Find where the given text appears and provide that cell's center as [x, y] coordinate. 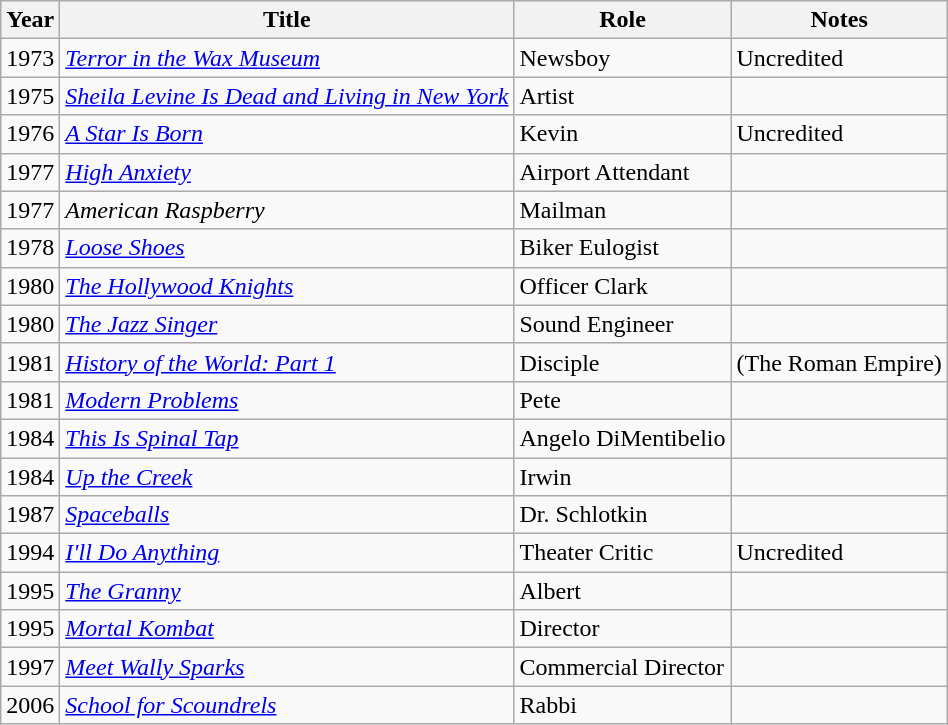
Artist [622, 96]
Sound Engineer [622, 324]
(The Roman Empire) [839, 362]
The Jazz Singer [287, 324]
High Anxiety [287, 172]
Rabbi [622, 705]
Loose Shoes [287, 248]
Director [622, 629]
Up the Creek [287, 477]
Spaceballs [287, 515]
Modern Problems [287, 400]
This Is Spinal Tap [287, 438]
Mortal Kombat [287, 629]
The Granny [287, 591]
Dr. Schlotkin [622, 515]
Disciple [622, 362]
Theater Critic [622, 553]
Officer Clark [622, 286]
1976 [30, 134]
2006 [30, 705]
Role [622, 20]
1997 [30, 667]
School for Scoundrels [287, 705]
Mailman [622, 210]
The Hollywood Knights [287, 286]
Newsboy [622, 58]
Terror in the Wax Museum [287, 58]
Year [30, 20]
Commercial Director [622, 667]
I'll Do Anything [287, 553]
Meet Wally Sparks [287, 667]
Albert [622, 591]
Notes [839, 20]
Biker Eulogist [622, 248]
American Raspberry [287, 210]
Title [287, 20]
1978 [30, 248]
Angelo DiMentibelio [622, 438]
Sheila Levine Is Dead and Living in New York [287, 96]
Pete [622, 400]
1987 [30, 515]
Irwin [622, 477]
Kevin [622, 134]
History of the World: Part 1 [287, 362]
Airport Attendant [622, 172]
1975 [30, 96]
1994 [30, 553]
1973 [30, 58]
A Star Is Born [287, 134]
